For the text-containing cell, return its midpoint in (X, Y) coordinate format. 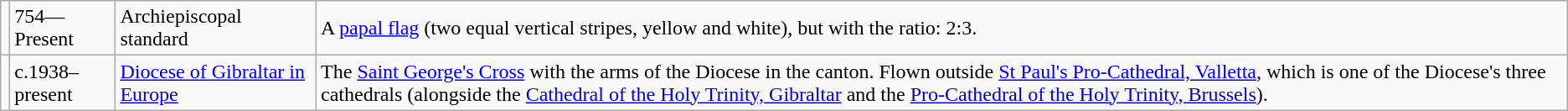
c.1938–present (63, 82)
Archiepiscopal standard (216, 29)
754—Present (63, 29)
A papal flag (two equal vertical stripes, yellow and white), but with the ratio: 2:3. (942, 29)
Diocese of Gibraltar in Europe (216, 82)
